Capture the cell that displays the provided text and extract its (X, Y) central coordinate. 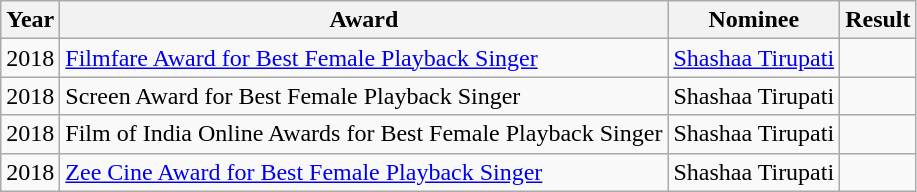
Result (878, 20)
Award (364, 20)
Filmfare Award for Best Female Playback Singer (364, 58)
Nominee (754, 20)
Zee Cine Award for Best Female Playback Singer (364, 172)
Screen Award for Best Female Playback Singer (364, 96)
Year (30, 20)
Film of India Online Awards for Best Female Playback Singer (364, 134)
